Identify which cell holds the provided text, then report its (x, y) central coordinate. 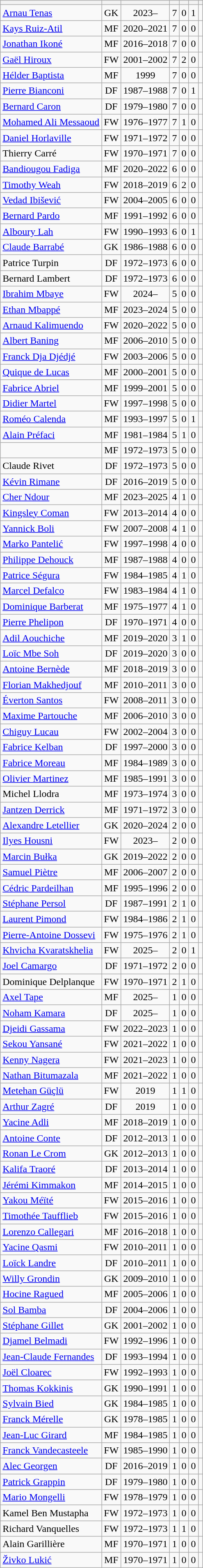
Joel Camargo (51, 966)
Fabrice Moreau (51, 763)
Thierry Carré (51, 153)
1992–1993 (145, 1372)
Lorenzo Callegari (51, 1232)
Pierre Bianconi (51, 91)
1985–1990 (145, 1451)
1995–1996 (145, 888)
2022–2023 (145, 1028)
2004–2005 (145, 200)
Sekou Yansané (51, 1044)
Pierre Phelipon (51, 622)
Mohamed Ali Messaoud (51, 122)
Stéphane Persol (51, 903)
Ibrahim Mbaye (51, 294)
1993–1994 (145, 1357)
1986–1988 (145, 247)
Laurent Pimond (51, 919)
2020–2024 (145, 825)
Jantzen Derrick (51, 810)
Olivier Martinez (51, 778)
Dominique Barberat (51, 606)
Sol Bamba (51, 1310)
Franck Mérelle (51, 1419)
Sylvain Bied (51, 1403)
Bernard Caron (51, 106)
Philippe Dehouck (51, 560)
Kays Ruiz-Atil (51, 28)
Patrice Turpin (51, 263)
2019–2022 (145, 856)
1990–1993 (145, 232)
Kévin Rimane (51, 482)
2007–2008 (145, 528)
1987–1991 (145, 903)
Maxime Partouche (51, 716)
Djamel Belmadi (51, 1341)
2008–2011 (145, 700)
Didier Martel (51, 403)
Mario Mongelli (51, 1497)
2005–2006 (145, 1294)
Bernard Lambert (51, 278)
Alexandre Letellier (51, 825)
2009–2010 (145, 1279)
Richard Vanquelles (51, 1529)
Khvicha Kvaratskhelia (51, 950)
Arthur Zagré (51, 1107)
Ronan Le Crom (51, 1153)
Bernard Pardo (51, 216)
2006–2007 (145, 872)
1973–1974 (145, 794)
Yannick Boli (51, 528)
Kingsley Coman (51, 513)
Axel Tape (51, 997)
Fabrice Kelban (51, 747)
Marko Pantelić (51, 544)
2003–2006 (145, 356)
1985–1991 (145, 778)
Arnau Tenas (51, 13)
Jérémi Kimmakon (51, 1185)
Ethan Mbappé (51, 310)
Patrick Grappin (51, 1482)
Alain Préfaci (51, 435)
Patrice Ségura (51, 575)
1978–1979 (145, 1497)
Noham Kamara (51, 1013)
Franck Dja Djédjé (51, 356)
Samuel Piètre (51, 872)
1984–1989 (145, 763)
2002–2004 (145, 732)
Claude Rivet (51, 466)
Kamel Ben Mustapha (51, 1513)
Willy Grondin (51, 1279)
Alboury Lah (51, 232)
Ilyes Housni (51, 841)
Živko Lukić (51, 1560)
Pierre-Antoine Dossevi (51, 935)
1984–1986 (145, 919)
Antoine Conte (51, 1138)
Kenny Nagera (51, 1060)
Yacine Qasmi (51, 1247)
Stéphane Gillet (51, 1325)
1978–1985 (145, 1419)
Daniel Horlaville (51, 138)
Metehan Güçlü (51, 1091)
Yacine Adli (51, 1122)
Florian Makhedjouf (51, 684)
Hocine Ragued (51, 1294)
Djeidi Gassama (51, 1028)
Loïc Mbe Soh (51, 653)
Timothée Taufflieb (51, 1216)
1991–1992 (145, 216)
Adil Aouchiche (51, 638)
Arnaud Kalimuendo (51, 325)
2020–2021 (145, 28)
Jean-Luc Girard (51, 1435)
1992–1996 (145, 1341)
Timothy Weah (51, 184)
1975–1976 (145, 935)
1999 (145, 75)
1983–1984 (145, 591)
2023–2024 (145, 310)
2021–2023 (145, 1060)
2014–2015 (145, 1185)
Cher Ndour (51, 497)
Nathan Bitumazala (51, 1075)
Bandiougou Fadiga (51, 169)
Michel Llodra (51, 794)
Albert Baning (51, 341)
Joël Cloarec (51, 1372)
Cédric Pardeilhan (51, 888)
Éverton Santos (51, 700)
Jonathan Ikoné (51, 44)
Yakou Méïté (51, 1201)
Kalifa Traoré (51, 1169)
Dominique Delplanque (51, 982)
Quique de Lucas (51, 372)
2024– (145, 294)
Marcel Defalco (51, 591)
Alain Garillière (51, 1544)
1997–2000 (145, 747)
Roméo Calenda (51, 419)
Loïck Landre (51, 1263)
1990–1991 (145, 1388)
Chiguy Lucau (51, 732)
Franck Vandecasteele (51, 1451)
Marcin Bułka (51, 856)
2000–2001 (145, 372)
1993–1997 (145, 419)
Gaël Hiroux (51, 60)
Fabrice Abriel (51, 388)
1999–2001 (145, 388)
Alec Georgen (51, 1466)
Claude Barrabé (51, 247)
Antoine Bernède (51, 669)
Vedad Ibišević (51, 200)
1981–1984 (145, 435)
1976–1977 (145, 122)
Hélder Baptista (51, 75)
Thomas Kokkinis (51, 1388)
Jean-Claude Fernandes (51, 1357)
2004–2006 (145, 1310)
2023–2025 (145, 497)
1975–1977 (145, 606)
